Output the [x, y] coordinate of the center of the cell containing the given text.  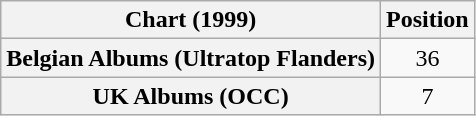
Position [428, 20]
36 [428, 58]
7 [428, 96]
UK Albums (OCC) [191, 96]
Belgian Albums (Ultratop Flanders) [191, 58]
Chart (1999) [191, 20]
